For the text-containing cell, return its midpoint in (x, y) coordinate format. 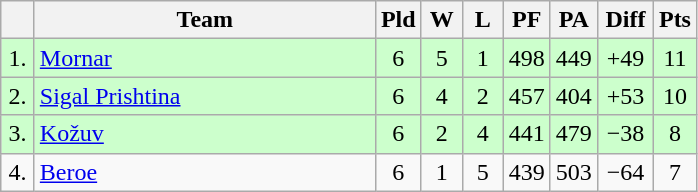
11 (674, 58)
Kožuv (204, 134)
8 (674, 134)
498 (526, 58)
2. (18, 96)
439 (526, 172)
L (482, 20)
1. (18, 58)
Pld (398, 20)
Pts (674, 20)
Team (204, 20)
441 (526, 134)
479 (574, 134)
+49 (625, 58)
W (442, 20)
Beroe (204, 172)
7 (674, 172)
449 (574, 58)
PF (526, 20)
3. (18, 134)
Mornar (204, 58)
10 (674, 96)
404 (574, 96)
503 (574, 172)
+53 (625, 96)
PA (574, 20)
4. (18, 172)
Sigal Prishtina (204, 96)
−64 (625, 172)
457 (526, 96)
−38 (625, 134)
Diff (625, 20)
